Detect which cell encompasses the target text, then output its [x, y] center coordinate. 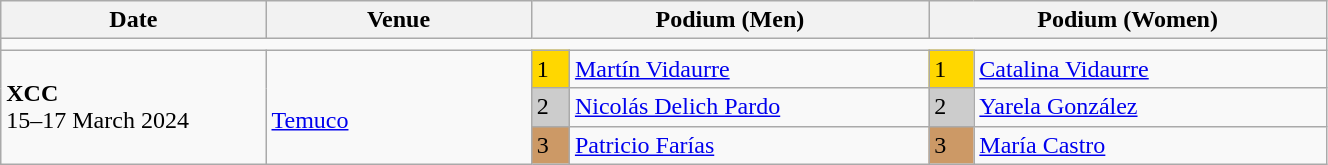
Nicolás Delich Pardo [748, 107]
Yarela González [1150, 107]
Venue [398, 20]
Date [134, 20]
Podium (Women) [1128, 20]
Catalina Vidaurre [1150, 69]
Patricio Farías [748, 145]
María Castro [1150, 145]
Martín Vidaurre [748, 69]
Podium (Men) [730, 20]
XCC 15–17 March 2024 [134, 107]
Temuco [398, 107]
